Capture the cell that displays the provided text and extract its (x, y) central coordinate. 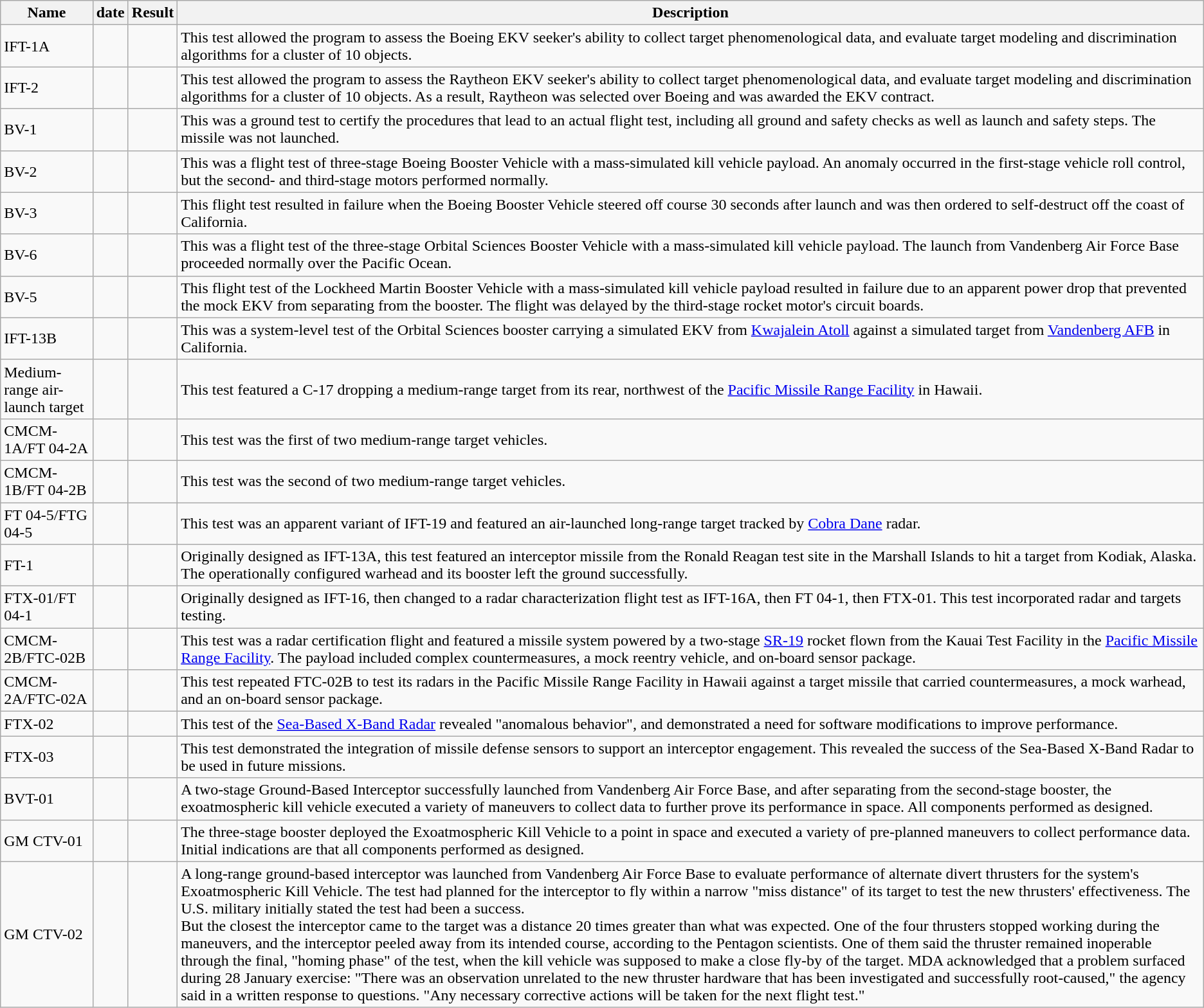
IFT-1A (46, 46)
This test of the Sea-Based X-Band Radar revealed "anomalous behavior", and demonstrated a need for software modifications to improve performance. (691, 724)
BV-3 (46, 213)
FTX-01/FT 04-1 (46, 607)
Name (46, 13)
BV-2 (46, 171)
CMCM-2B/FTC-02B (46, 649)
Medium-range air-launch target (46, 389)
IFT-13B (46, 338)
Result (152, 13)
IFT-2 (46, 87)
Description (691, 13)
This test was the second of two medium-range target vehicles. (691, 481)
BVT-01 (46, 798)
GM CTV-02 (46, 935)
FTX-03 (46, 757)
This test was an apparent variant of IFT-19 and featured an air-launched long-range target tracked by Cobra Dane radar. (691, 523)
CMCM-2A/FTC-02A (46, 690)
FT-1 (46, 566)
BV-5 (46, 297)
CMCM-1A/FT 04-2A (46, 440)
date (111, 13)
FT 04-5/FTG 04-5 (46, 523)
BV-1 (46, 130)
GM CTV-01 (46, 841)
CMCM-1B/FT 04-2B (46, 481)
This test was the first of two medium-range target vehicles. (691, 440)
FTX-02 (46, 724)
This test featured a C-17 dropping a medium-range target from its rear, northwest of the Pacific Missile Range Facility in Hawaii. (691, 389)
BV-6 (46, 255)
